For the text-containing cell, return its midpoint in [X, Y] coordinate format. 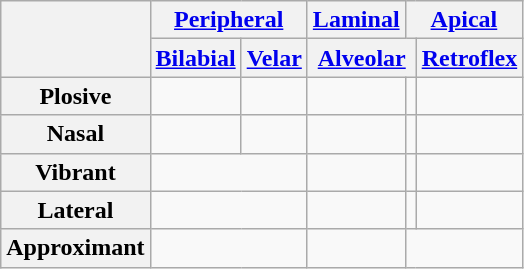
Apical [464, 20]
Velar [274, 58]
Lateral [76, 210]
Plosive [76, 96]
Bilabial [196, 58]
Nasal [76, 134]
Vibrant [76, 172]
Approximant [76, 248]
Peripheral [228, 20]
Laminal [356, 20]
Alveolar [362, 58]
Retroflex [470, 58]
